Provide the [x, y] coordinate of the cell's center where the given text is located.  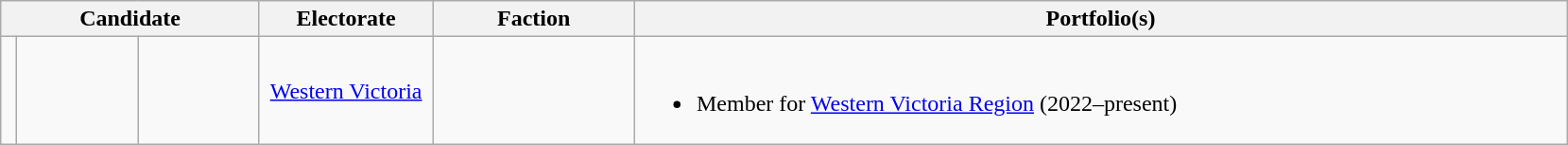
Candidate [130, 19]
Electorate [346, 19]
Portfolio(s) [1100, 19]
Member for Western Victoria Region (2022–present) [1100, 91]
Faction [534, 19]
Western Victoria [346, 91]
